Return the [X, Y] coordinate for the center point of the cell that contains the specified text.  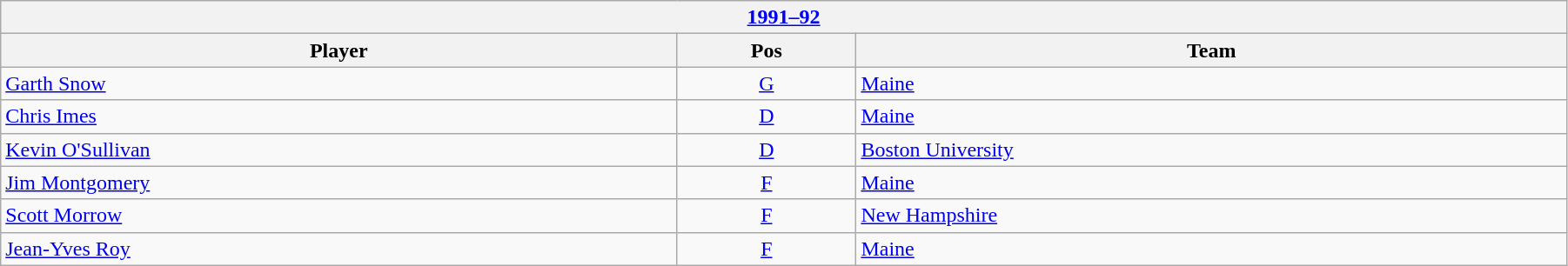
1991–92 [784, 17]
Player [339, 50]
New Hampshire [1211, 216]
Jean-Yves Roy [339, 249]
Jim Montgomery [339, 183]
Chris Imes [339, 116]
Kevin O'Sullivan [339, 150]
Boston University [1211, 150]
Pos [767, 50]
Garth Snow [339, 83]
Scott Morrow [339, 216]
G [767, 83]
Team [1211, 50]
